Return [X, Y] of the center of cell containing provided text 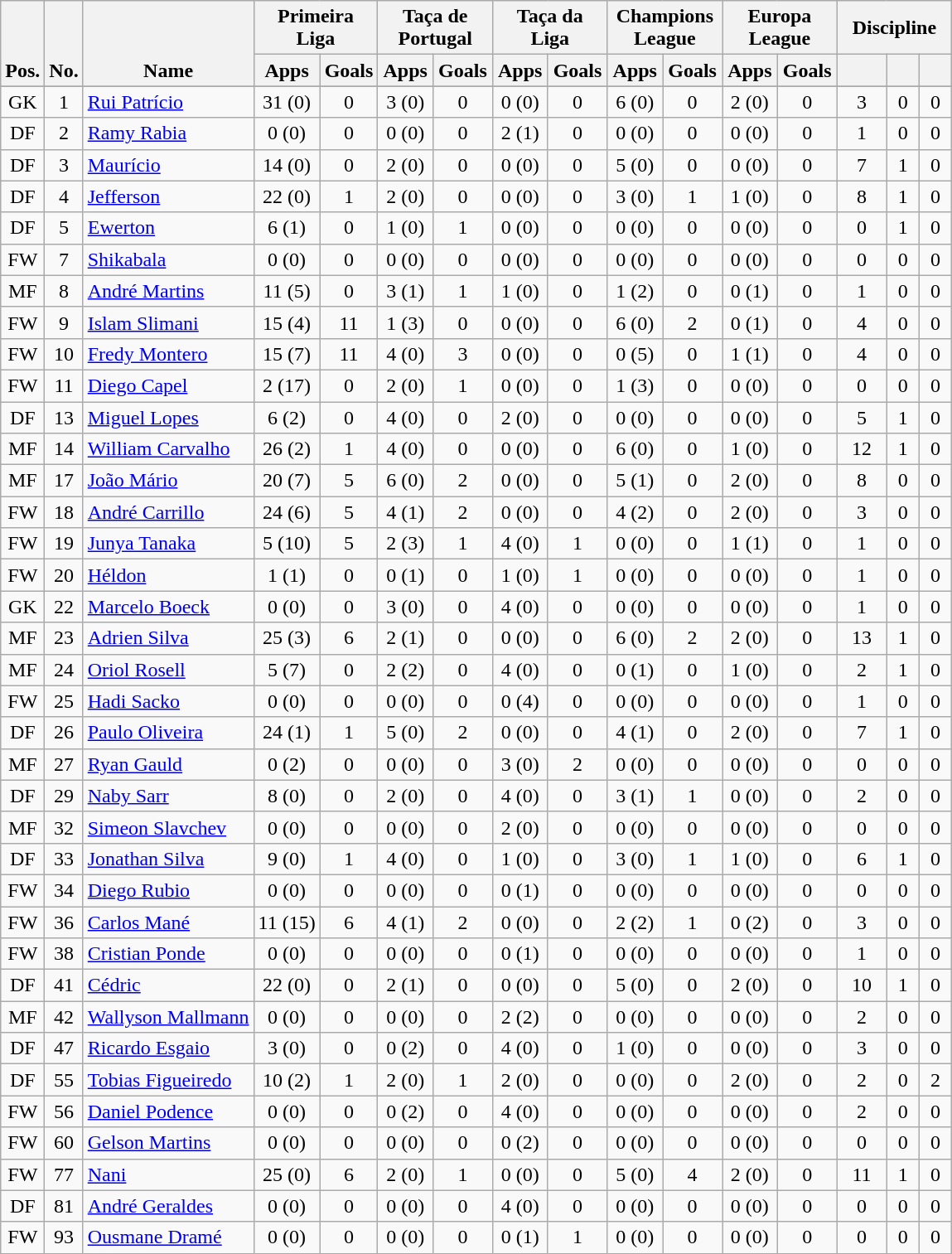
25 (3) [287, 638]
Ousmane Dramé [168, 1237]
24 [64, 670]
77 [64, 1174]
Shikabala [168, 259]
Adrien Silva [168, 638]
Cédric [168, 985]
26 [64, 733]
26 (2) [287, 449]
27 [64, 764]
André Martins [168, 291]
Cristian Ponde [168, 954]
34 [64, 890]
56 [64, 1111]
Champions League [664, 28]
Nani [168, 1174]
Ryan Gauld [168, 764]
24 (6) [287, 512]
Daniel Podence [168, 1111]
Naby Sarr [168, 796]
0 (4) [520, 701]
5 (10) [287, 544]
9 [64, 322]
29 [64, 796]
17 [64, 481]
Simeon Slavchev [168, 827]
Tobias Figueiredo [168, 1080]
Ewerton [168, 228]
47 [64, 1048]
5 (7) [287, 670]
0 (5) [635, 354]
12 [862, 449]
20 [64, 575]
Paulo Oliveira [168, 733]
André Carrillo [168, 512]
Pos. [23, 43]
36 [64, 922]
Miguel Lopes [168, 417]
9 (0) [287, 859]
Gelson Martins [168, 1143]
Name [168, 43]
14 [64, 449]
11 (15) [287, 922]
24 (1) [287, 733]
18 [64, 512]
15 (4) [287, 322]
Marcelo Boeck [168, 607]
10 (2) [287, 1080]
Diego Rubio [168, 890]
25 [64, 701]
Ramy Rabia [168, 133]
41 [64, 985]
38 [64, 954]
42 [64, 1017]
No. [64, 43]
60 [64, 1143]
23 [64, 638]
Taça da Liga [550, 28]
5 (1) [635, 481]
22 [64, 607]
55 [64, 1080]
João Mário [168, 481]
Taça de Portugal [436, 28]
2 (3) [406, 544]
25 (0) [287, 1174]
Jefferson [168, 196]
93 [64, 1237]
32 [64, 827]
Héldon [168, 575]
2 (17) [287, 385]
15 (7) [287, 354]
8 (0) [287, 796]
33 [64, 859]
11 (5) [287, 291]
Jonathan Silva [168, 859]
Fredy Montero [168, 354]
Diego Capel [168, 385]
Europa League [780, 28]
6 (2) [287, 417]
1 (2) [635, 291]
Maurício [168, 165]
Junya Tanaka [168, 544]
William Carvalho [168, 449]
Discipline [895, 28]
20 (7) [287, 481]
Rui Patrício [168, 102]
19 [64, 544]
81 [64, 1206]
Ricardo Esgaio [168, 1048]
31 (0) [287, 102]
Hadi Sacko [168, 701]
Oriol Rosell [168, 670]
Primeira Liga [316, 28]
6 (1) [287, 228]
André Geraldes [168, 1206]
Islam Slimani [168, 322]
Wallyson Mallmann [168, 1017]
4 (2) [635, 512]
14 (0) [287, 165]
Carlos Mané [168, 922]
